Capture the cell that displays the provided text and extract its (X, Y) central coordinate. 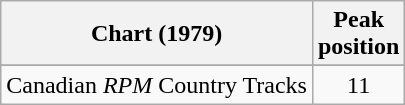
11 (358, 85)
Canadian RPM Country Tracks (157, 85)
Chart (1979) (157, 34)
Peakposition (358, 34)
